Pinpoint the cell where the given text exists, returning its [x, y] midpoint coordinate. 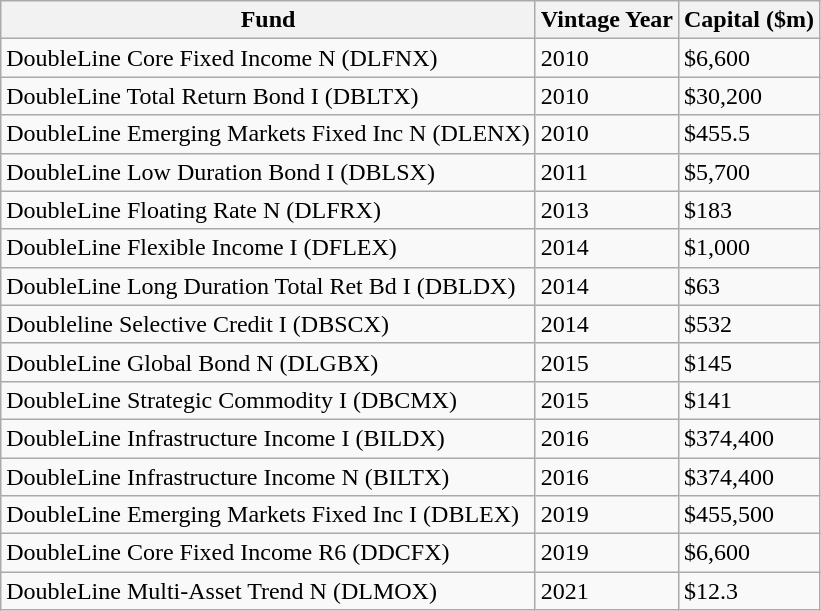
DoubleLine Floating Rate N (DLFRX) [268, 210]
DoubleLine Emerging Markets Fixed Inc I (DBLEX) [268, 515]
DoubleLine Core Fixed Income N (DLFNX) [268, 58]
DoubleLine Multi-Asset Trend N (DLMOX) [268, 591]
DoubleLine Long Duration Total Ret Bd I (DBLDX) [268, 286]
Capital ($m) [748, 20]
DoubleLine Total Return Bond I (DBLTX) [268, 96]
$30,200 [748, 96]
$455,500 [748, 515]
DoubleLine Low Duration Bond I (DBLSX) [268, 172]
$63 [748, 286]
$141 [748, 400]
2013 [606, 210]
2011 [606, 172]
DoubleLine Flexible Income I (DFLEX) [268, 248]
DoubleLine Emerging Markets Fixed Inc N (DLENX) [268, 134]
DoubleLine Strategic Commodity I (DBCMX) [268, 400]
Fund [268, 20]
Vintage Year [606, 20]
DoubleLine Global Bond N (DLGBX) [268, 362]
Doubleline Selective Credit I (DBSCX) [268, 324]
2021 [606, 591]
$5,700 [748, 172]
$1,000 [748, 248]
DoubleLine Core Fixed Income R6 (DDCFX) [268, 553]
$455.5 [748, 134]
DoubleLine Infrastructure Income I (BILDX) [268, 438]
$12.3 [748, 591]
$183 [748, 210]
$532 [748, 324]
$145 [748, 362]
DoubleLine Infrastructure Income N (BILTX) [268, 477]
